Pinpoint the cell where the given text exists, returning its [X, Y] midpoint coordinate. 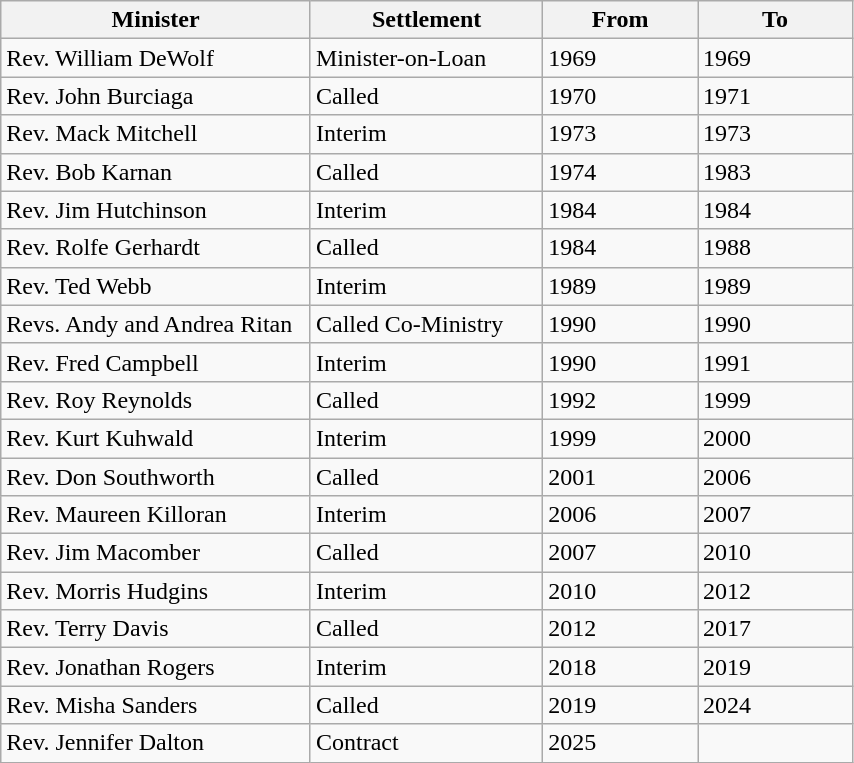
Minister-on-Loan [426, 58]
Rev. Morris Hudgins [156, 591]
Revs. Andy and Andrea Ritan [156, 324]
Rev. Jim Hutchinson [156, 210]
Rev. Don Southworth [156, 477]
Rev. Jennifer Dalton [156, 743]
Rev. Fred Campbell [156, 362]
2024 [776, 705]
1971 [776, 96]
Called Co-Ministry [426, 324]
2017 [776, 629]
Rev. Bob Karnan [156, 172]
Rev. Kurt Kuhwald [156, 438]
1970 [620, 96]
1991 [776, 362]
Rev. Jonathan Rogers [156, 667]
1974 [620, 172]
2000 [776, 438]
Rev. Maureen Killoran [156, 515]
Minister [156, 20]
1988 [776, 248]
From [620, 20]
1983 [776, 172]
Rev. Misha Sanders [156, 705]
Rev. William DeWolf [156, 58]
Rev. Ted Webb [156, 286]
2001 [620, 477]
Rev. Jim Macomber [156, 553]
Settlement [426, 20]
1992 [620, 400]
To [776, 20]
Rev. Terry Davis [156, 629]
2025 [620, 743]
Rev. John Burciaga [156, 96]
Rev. Roy Reynolds [156, 400]
2018 [620, 667]
Rev. Mack Mitchell [156, 134]
Rev. Rolfe Gerhardt [156, 248]
Contract [426, 743]
